Detect which cell encompasses the target text, then output its [X, Y] center coordinate. 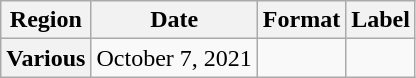
Label [381, 20]
Region [46, 20]
October 7, 2021 [174, 58]
Format [301, 20]
Date [174, 20]
Various [46, 58]
